Locate the cell with the specified text and output its (X, Y) center coordinate. 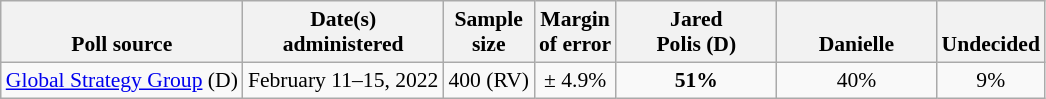
51% (696, 80)
Samplesize (488, 32)
Date(s)administered (344, 32)
Danielle (856, 32)
Marginof error (575, 32)
Global Strategy Group (D) (122, 80)
February 11–15, 2022 (344, 80)
400 (RV) (488, 80)
± 4.9% (575, 80)
Undecided (990, 32)
JaredPolis (D) (696, 32)
40% (856, 80)
9% (990, 80)
Poll source (122, 32)
